For the text-containing cell, return its midpoint in (x, y) coordinate format. 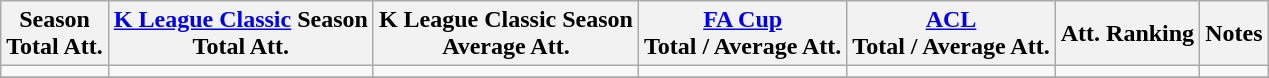
Att. Ranking (1127, 34)
Notes (1234, 34)
K League Classic SeasonAverage Att. (506, 34)
SeasonTotal Att. (55, 34)
K League Classic SeasonTotal Att. (240, 34)
FA CupTotal / Average Att. (742, 34)
ACLTotal / Average Att. (951, 34)
